For the text-containing cell, return its midpoint in [x, y] coordinate format. 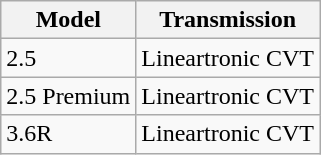
2.5 [68, 58]
3.6R [68, 134]
2.5 Premium [68, 96]
Model [68, 20]
Transmission [228, 20]
